Provide the [x, y] coordinate of the cell's center where the given text is located.  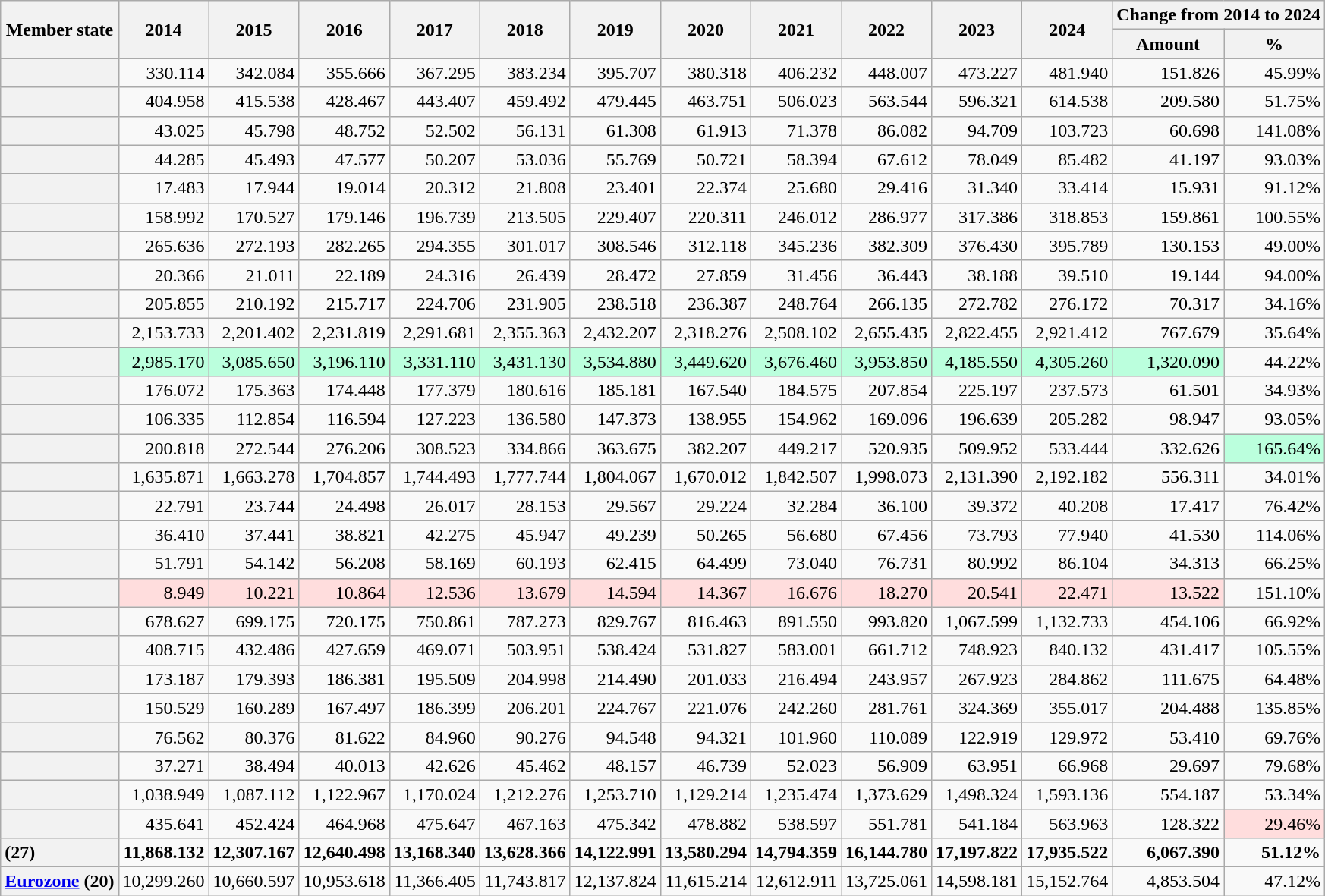
22.471 [1067, 593]
243.957 [886, 679]
1,804.067 [615, 477]
204.488 [1169, 708]
151.10% [1275, 593]
71.378 [795, 130]
52.502 [434, 130]
42.275 [434, 535]
103.723 [1067, 130]
1,744.493 [434, 477]
196.639 [977, 420]
380.318 [706, 73]
816.463 [706, 621]
355.017 [1067, 708]
14,598.181 [977, 882]
61.308 [615, 130]
10.864 [345, 593]
67.612 [886, 159]
2,192.182 [1067, 477]
506.023 [795, 102]
301.017 [525, 246]
53.036 [525, 159]
2023 [977, 30]
Change from 2014 to 2024 [1219, 15]
2,985.170 [164, 362]
748.923 [977, 650]
35.64% [1275, 332]
128.322 [1169, 823]
12,137.824 [615, 882]
23.401 [615, 188]
44.22% [1275, 362]
475.342 [615, 823]
1,132.733 [1067, 621]
112.854 [253, 420]
1,663.278 [253, 477]
318.853 [1067, 217]
32.284 [795, 506]
47.577 [345, 159]
324.369 [977, 708]
265.636 [164, 246]
26.439 [525, 275]
11,366.405 [434, 882]
173.187 [164, 679]
122.919 [977, 737]
2,921.412 [1067, 332]
1,038.949 [164, 794]
69.76% [1275, 737]
29.416 [886, 188]
37.271 [164, 766]
454.106 [1169, 621]
31.456 [795, 275]
459.492 [525, 102]
481.940 [1067, 73]
282.265 [345, 246]
51.791 [164, 564]
90.276 [525, 737]
13,580.294 [706, 853]
209.580 [1169, 102]
214.490 [615, 679]
25.680 [795, 188]
184.575 [795, 391]
246.012 [795, 217]
10,299.260 [164, 882]
463.751 [706, 102]
129.972 [1067, 737]
281.761 [886, 708]
23.744 [253, 506]
110.089 [886, 737]
563.963 [1067, 823]
2016 [345, 30]
46.739 [706, 766]
479.445 [615, 102]
787.273 [525, 621]
4,185.550 [977, 362]
Eurozone (20) [59, 882]
12,640.498 [345, 853]
6,067.390 [1169, 853]
1,122.967 [345, 794]
556.311 [1169, 477]
116.594 [345, 420]
404.958 [164, 102]
1,498.324 [977, 794]
17,935.522 [1067, 853]
215.717 [345, 303]
10,953.618 [345, 882]
3,676.460 [795, 362]
17,197.822 [977, 853]
141.08% [1275, 130]
342.084 [253, 73]
2014 [164, 30]
66.968 [1067, 766]
77.940 [1067, 535]
1,670.012 [706, 477]
11,868.132 [164, 853]
114.06% [1275, 535]
170.527 [253, 217]
3,449.620 [706, 362]
106.335 [164, 420]
284.862 [1067, 679]
2019 [615, 30]
45.99% [1275, 73]
14,794.359 [795, 853]
538.597 [795, 823]
34.93% [1275, 391]
19.014 [345, 188]
42.626 [434, 766]
34.313 [1169, 564]
38.494 [253, 766]
334.866 [525, 448]
58.394 [795, 159]
267.923 [977, 679]
34.01% [1275, 477]
4,853.504 [1169, 882]
55.769 [615, 159]
204.998 [525, 679]
18.270 [886, 593]
367.295 [434, 73]
12.536 [434, 593]
210.192 [253, 303]
36.443 [886, 275]
28.153 [525, 506]
2,291.681 [434, 332]
469.071 [434, 650]
58.169 [434, 564]
45.947 [525, 535]
28.472 [615, 275]
21.808 [525, 188]
53.34% [1275, 794]
231.905 [525, 303]
538.424 [615, 650]
1,235.474 [795, 794]
3,085.650 [253, 362]
48.752 [345, 130]
47.12% [1275, 882]
452.424 [253, 823]
48.157 [615, 766]
86.082 [886, 130]
475.647 [434, 823]
51.12% [1275, 853]
29.224 [706, 506]
20.541 [977, 593]
38.821 [345, 535]
551.781 [886, 823]
49.00% [1275, 246]
317.386 [977, 217]
45.462 [525, 766]
Amount [1169, 44]
73.040 [795, 564]
14.594 [615, 593]
15.931 [1169, 188]
22.189 [345, 275]
2,131.390 [977, 477]
382.309 [886, 246]
34.16% [1275, 303]
85.482 [1067, 159]
17.944 [253, 188]
3,196.110 [345, 362]
41.530 [1169, 535]
12,612.911 [795, 882]
13,725.061 [886, 882]
53.410 [1169, 737]
43.025 [164, 130]
840.132 [1067, 650]
395.789 [1067, 246]
236.387 [706, 303]
614.538 [1067, 102]
94.548 [615, 737]
473.227 [977, 73]
993.820 [886, 621]
185.181 [615, 391]
61.501 [1169, 391]
127.223 [434, 420]
2,655.435 [886, 332]
60.193 [525, 564]
45.493 [253, 159]
891.550 [795, 621]
66.25% [1275, 564]
750.861 [434, 621]
136.580 [525, 420]
93.05% [1275, 420]
20.312 [434, 188]
363.675 [615, 448]
1,087.112 [253, 794]
24.498 [345, 506]
76.731 [886, 564]
1,842.507 [795, 477]
2,822.455 [977, 332]
16.676 [795, 593]
2,231.819 [345, 332]
2,508.102 [795, 332]
503.951 [525, 650]
583.001 [795, 650]
355.666 [345, 73]
2017 [434, 30]
195.509 [434, 679]
332.626 [1169, 448]
174.448 [345, 391]
186.399 [434, 708]
2,355.363 [525, 332]
221.076 [706, 708]
2018 [525, 30]
79.68% [1275, 766]
11,615.214 [706, 882]
4,305.260 [1067, 362]
84.960 [434, 737]
22.791 [164, 506]
427.659 [345, 650]
93.03% [1275, 159]
216.494 [795, 679]
829.767 [615, 621]
22.374 [706, 188]
150.529 [164, 708]
154.962 [795, 420]
2,432.207 [615, 332]
266.135 [886, 303]
345.236 [795, 246]
308.546 [615, 246]
308.523 [434, 448]
130.153 [1169, 246]
1,373.629 [886, 794]
50.207 [434, 159]
596.321 [977, 102]
52.023 [795, 766]
56.909 [886, 766]
40.208 [1067, 506]
276.206 [345, 448]
2024 [1067, 30]
177.379 [434, 391]
207.854 [886, 391]
24.316 [434, 275]
464.968 [345, 823]
70.317 [1169, 303]
220.311 [706, 217]
196.739 [434, 217]
94.709 [977, 130]
165.64% [1275, 448]
272.782 [977, 303]
66.92% [1275, 621]
383.234 [525, 73]
80.376 [253, 737]
49.239 [615, 535]
54.142 [253, 564]
159.861 [1169, 217]
39.510 [1067, 275]
767.679 [1169, 332]
1,253.710 [615, 794]
% [1275, 44]
1,320.090 [1169, 362]
45.798 [253, 130]
213.505 [525, 217]
179.146 [345, 217]
13.522 [1169, 593]
276.172 [1067, 303]
224.767 [615, 708]
1,170.024 [434, 794]
10.221 [253, 593]
408.715 [164, 650]
73.793 [977, 535]
533.444 [1067, 448]
8.949 [164, 593]
435.641 [164, 823]
467.163 [525, 823]
50.265 [706, 535]
21.011 [253, 275]
272.544 [253, 448]
661.712 [886, 650]
56.680 [795, 535]
225.197 [977, 391]
1,704.857 [345, 477]
27.859 [706, 275]
2021 [795, 30]
38.188 [977, 275]
520.935 [886, 448]
531.827 [706, 650]
26.017 [434, 506]
17.483 [164, 188]
186.381 [345, 679]
76.562 [164, 737]
179.393 [253, 679]
56.131 [525, 130]
151.826 [1169, 73]
699.175 [253, 621]
51.75% [1275, 102]
11,743.817 [525, 882]
61.913 [706, 130]
432.486 [253, 650]
135.85% [1275, 708]
205.282 [1067, 420]
382.207 [706, 448]
180.616 [525, 391]
224.706 [434, 303]
60.698 [1169, 130]
29.567 [615, 506]
41.197 [1169, 159]
3,431.130 [525, 362]
31.340 [977, 188]
509.952 [977, 448]
428.467 [345, 102]
1,998.073 [886, 477]
81.622 [345, 737]
29.697 [1169, 766]
431.417 [1169, 650]
1,593.136 [1067, 794]
94.321 [706, 737]
248.764 [795, 303]
158.992 [164, 217]
294.355 [434, 246]
2,153.733 [164, 332]
15,152.764 [1067, 882]
160.289 [253, 708]
176.072 [164, 391]
13.679 [525, 593]
10,660.597 [253, 882]
1,212.276 [525, 794]
111.675 [1169, 679]
13,628.366 [525, 853]
(27) [59, 853]
229.407 [615, 217]
Member state [59, 30]
541.184 [977, 823]
201.033 [706, 679]
62.415 [615, 564]
64.499 [706, 564]
167.497 [345, 708]
443.407 [434, 102]
478.882 [706, 823]
169.096 [886, 420]
63.951 [977, 766]
2022 [886, 30]
36.410 [164, 535]
563.544 [886, 102]
2020 [706, 30]
3,534.880 [615, 362]
44.285 [164, 159]
80.992 [977, 564]
272.193 [253, 246]
19.144 [1169, 275]
67.456 [886, 535]
101.960 [795, 737]
76.42% [1275, 506]
14,122.991 [615, 853]
678.627 [164, 621]
330.114 [164, 73]
50.721 [706, 159]
200.818 [164, 448]
286.977 [886, 217]
40.013 [345, 766]
312.118 [706, 246]
17.417 [1169, 506]
237.573 [1067, 391]
175.363 [253, 391]
3,953.850 [886, 362]
1,777.744 [525, 477]
98.947 [1169, 420]
94.00% [1275, 275]
13,168.340 [434, 853]
554.187 [1169, 794]
138.955 [706, 420]
206.201 [525, 708]
64.48% [1275, 679]
2,318.276 [706, 332]
16,144.780 [886, 853]
448.007 [886, 73]
242.260 [795, 708]
56.208 [345, 564]
167.540 [706, 391]
2,201.402 [253, 332]
449.217 [795, 448]
33.414 [1067, 188]
2015 [253, 30]
37.441 [253, 535]
100.55% [1275, 217]
147.373 [615, 420]
91.12% [1275, 188]
29.46% [1275, 823]
86.104 [1067, 564]
205.855 [164, 303]
14.367 [706, 593]
720.175 [345, 621]
105.55% [1275, 650]
376.430 [977, 246]
36.100 [886, 506]
20.366 [164, 275]
3,331.110 [434, 362]
238.518 [615, 303]
406.232 [795, 73]
1,635.871 [164, 477]
395.707 [615, 73]
1,129.214 [706, 794]
39.372 [977, 506]
1,067.599 [977, 621]
415.538 [253, 102]
12,307.167 [253, 853]
78.049 [977, 159]
